Provide the [X, Y] coordinate of the cell's center where the given text is located.  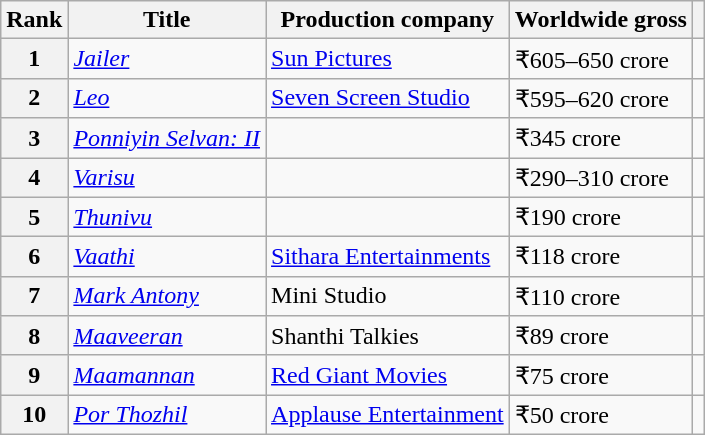
7 [34, 296]
Jailer [167, 59]
8 [34, 336]
₹118 crore [600, 257]
6 [34, 257]
₹605–650 crore [600, 59]
Sithara Entertainments [388, 257]
₹190 crore [600, 217]
Sun Pictures [388, 59]
Production company [388, 20]
₹89 crore [600, 336]
Ponniyin Selvan: II [167, 138]
3 [34, 138]
₹345 crore [600, 138]
Maaveeran [167, 336]
5 [34, 217]
₹110 crore [600, 296]
Leo [167, 98]
Worldwide gross [600, 20]
Mark Antony [167, 296]
Applause Entertainment [388, 415]
Title [167, 20]
Thunivu [167, 217]
₹75 crore [600, 375]
Red Giant Movies [388, 375]
Rank [34, 20]
₹595–620 crore [600, 98]
2 [34, 98]
Varisu [167, 178]
4 [34, 178]
10 [34, 415]
Seven Screen Studio [388, 98]
Por Thozhil [167, 415]
Shanthi Talkies [388, 336]
Vaathi [167, 257]
Maamannan [167, 375]
₹50 crore [600, 415]
Mini Studio [388, 296]
1 [34, 59]
9 [34, 375]
₹290–310 crore [600, 178]
